Determine the [X, Y] coordinate at the center of the cell enclosing the given text.  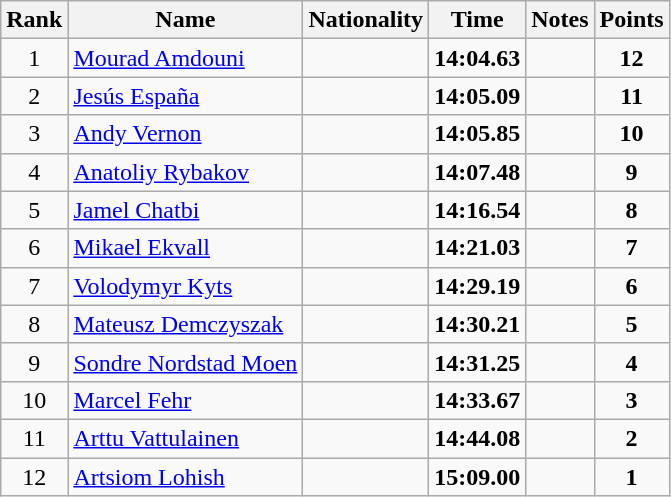
Rank [34, 20]
Anatoliy Rybakov [186, 172]
15:09.00 [478, 477]
Sondre Nordstad Moen [186, 362]
14:30.21 [478, 324]
Notes [560, 20]
14:33.67 [478, 400]
Artsiom Lohish [186, 477]
14:31.25 [478, 362]
Andy Vernon [186, 134]
Time [478, 20]
Mikael Ekvall [186, 248]
Jesús España [186, 96]
Nationality [366, 20]
Marcel Fehr [186, 400]
14:04.63 [478, 58]
14:05.09 [478, 96]
Volodymyr Kyts [186, 286]
Mateusz Demczyszak [186, 324]
14:07.48 [478, 172]
Points [632, 20]
14:16.54 [478, 210]
14:44.08 [478, 438]
14:21.03 [478, 248]
Jamel Chatbi [186, 210]
14:29.19 [478, 286]
Mourad Amdouni [186, 58]
Arttu Vattulainen [186, 438]
14:05.85 [478, 134]
Name [186, 20]
